Search for the cell housing the specified text and yield its (X, Y) center coordinate. 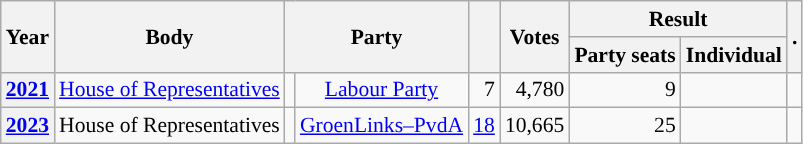
2023 (28, 126)
25 (624, 126)
10,665 (534, 126)
9 (624, 90)
GroenLinks–PvdA (382, 126)
. (795, 36)
Party seats (624, 55)
7 (484, 90)
18 (484, 126)
Body (170, 36)
Individual (734, 55)
Result (678, 19)
Labour Party (382, 90)
Year (28, 36)
Votes (534, 36)
2021 (28, 90)
4,780 (534, 90)
Party (376, 36)
